Output the [X, Y] coordinate of the center of the cell containing the given text.  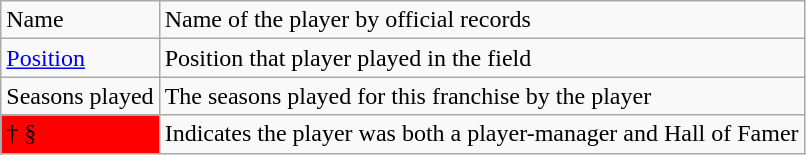
Name of the player by official records [482, 20]
Indicates the player was both a player-manager and Hall of Famer [482, 134]
Position [80, 58]
Seasons played [80, 96]
The seasons played for this franchise by the player [482, 96]
† § [80, 134]
Position that player played in the field [482, 58]
Name [80, 20]
